For the text-containing cell, return its midpoint in (x, y) coordinate format. 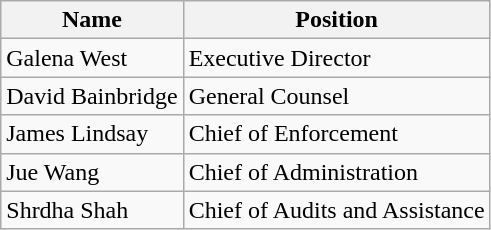
David Bainbridge (92, 96)
James Lindsay (92, 134)
Galena West (92, 58)
Jue Wang (92, 172)
Executive Director (336, 58)
General Counsel (336, 96)
Chief of Enforcement (336, 134)
Shrdha Shah (92, 210)
Position (336, 20)
Chief of Audits and Assistance (336, 210)
Chief of Administration (336, 172)
Name (92, 20)
